Output the [x, y] coordinate of the center of the cell containing the given text.  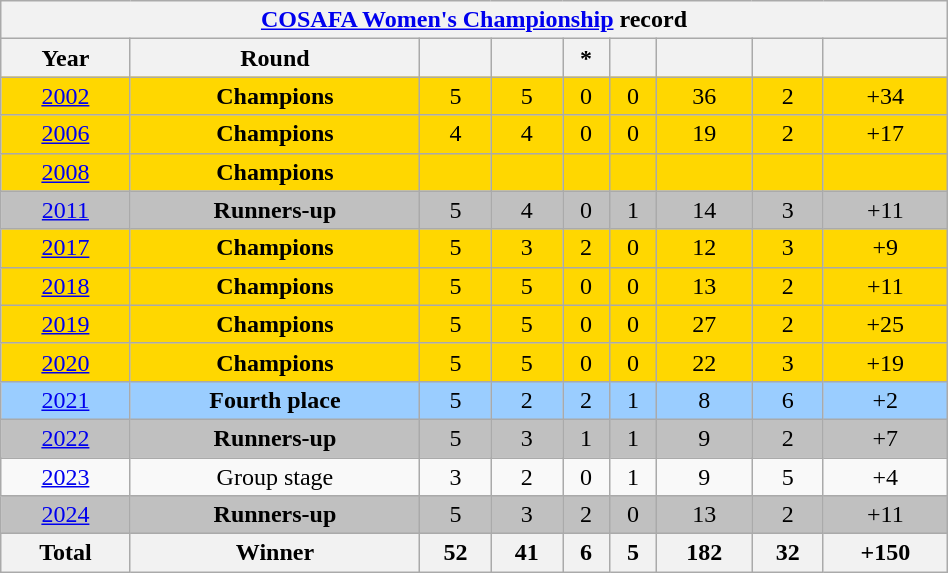
32 [788, 553]
19 [704, 134]
+9 [885, 248]
+17 [885, 134]
2021 [66, 400]
* [586, 58]
12 [704, 248]
+34 [885, 96]
+150 [885, 553]
COSAFA Women's Championship record [474, 20]
2018 [66, 286]
Year [66, 58]
+2 [885, 400]
2023 [66, 477]
2011 [66, 210]
2008 [66, 172]
+19 [885, 362]
2019 [66, 324]
2017 [66, 248]
+7 [885, 438]
Group stage [275, 477]
2006 [66, 134]
Total [66, 553]
22 [704, 362]
182 [704, 553]
36 [704, 96]
Winner [275, 553]
14 [704, 210]
8 [704, 400]
2022 [66, 438]
27 [704, 324]
Fourth place [275, 400]
+4 [885, 477]
Round [275, 58]
2002 [66, 96]
52 [456, 553]
2024 [66, 515]
2020 [66, 362]
41 [526, 553]
+25 [885, 324]
